Return the [x, y] coordinate for the center point of the cell that contains the specified text.  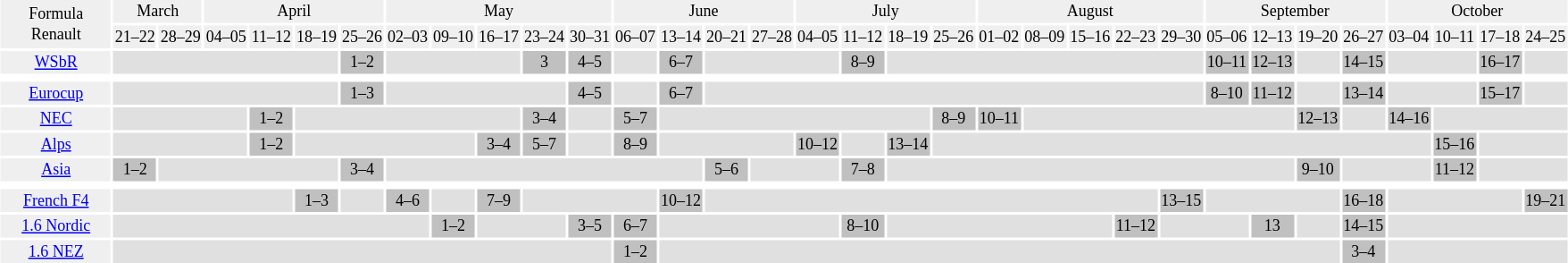
March [157, 12]
FormulaRenault [55, 24]
13–15 [1181, 201]
13 [1272, 226]
October [1477, 12]
24–25 [1546, 37]
20–21 [727, 37]
09–10 [454, 37]
August [1090, 12]
08–09 [1045, 37]
3 [545, 63]
7–8 [863, 170]
30–31 [589, 37]
NEC [55, 119]
21–22 [135, 37]
5–6 [727, 170]
06–07 [636, 37]
WSbR [55, 63]
19–20 [1318, 37]
1.6 Nordic [55, 226]
April [294, 12]
27–28 [771, 37]
3–5 [589, 226]
French F4 [55, 201]
Asia [55, 170]
23–24 [545, 37]
4–6 [407, 201]
September [1295, 12]
29–30 [1181, 37]
Alps [55, 144]
05–06 [1227, 37]
July [886, 12]
03–04 [1409, 37]
19–21 [1546, 201]
22–23 [1136, 37]
1.6 NEZ [55, 251]
7–9 [498, 201]
June [704, 12]
17–18 [1500, 37]
01–02 [999, 37]
02–03 [407, 37]
26–27 [1364, 37]
9–10 [1318, 170]
Eurocup [55, 94]
May [498, 12]
14–16 [1409, 119]
16–18 [1364, 201]
15–17 [1500, 94]
28–29 [180, 37]
